Search for the cell housing the specified text and yield its [X, Y] center coordinate. 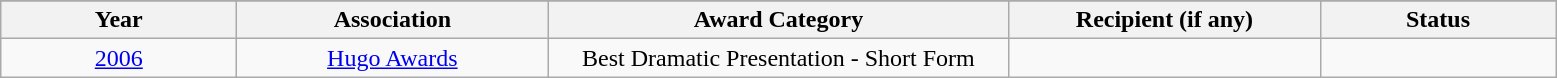
Best Dramatic Presentation - Short Form [778, 58]
Hugo Awards [392, 58]
Status [1438, 20]
2006 [119, 58]
Award Category [778, 20]
Year [119, 20]
Association [392, 20]
Recipient (if any) [1164, 20]
